From the cell containing the given text, extract its center point as [x, y] coordinate. 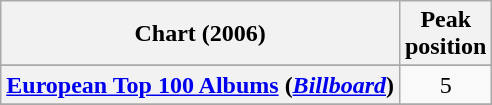
5 [445, 85]
Chart (2006) [200, 34]
European Top 100 Albums (Billboard) [200, 85]
Peakposition [445, 34]
